Return (x, y) of the center of cell containing provided text 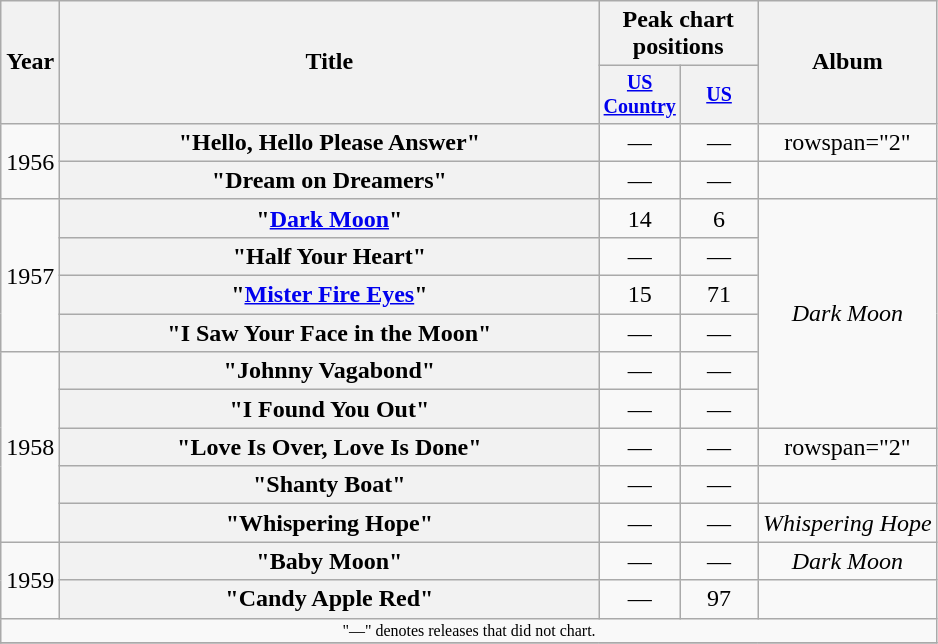
"Johnny Vagabond" (330, 371)
Whispering Hope (848, 523)
US (720, 94)
14 (640, 218)
"Mister Fire Eyes" (330, 295)
"Dark Moon" (330, 218)
1956 (30, 161)
1959 (30, 580)
"I Saw Your Face in the Moon" (330, 333)
1958 (30, 447)
15 (640, 295)
Album (848, 62)
Peak chart positions (678, 34)
"Dream on Dreamers" (330, 180)
"Whispering Hope" (330, 523)
"Half Your Heart" (330, 256)
"Hello, Hello Please Answer" (330, 142)
"I Found You Out" (330, 409)
1957 (30, 275)
6 (720, 218)
"Candy Apple Red" (330, 599)
"Baby Moon" (330, 561)
97 (720, 599)
71 (720, 295)
"Shanty Boat" (330, 485)
US Country (640, 94)
Title (330, 62)
Year (30, 62)
"Love Is Over, Love Is Done" (330, 447)
"—" denotes releases that did not chart. (469, 630)
